Search for the cell housing the specified text and yield its (x, y) center coordinate. 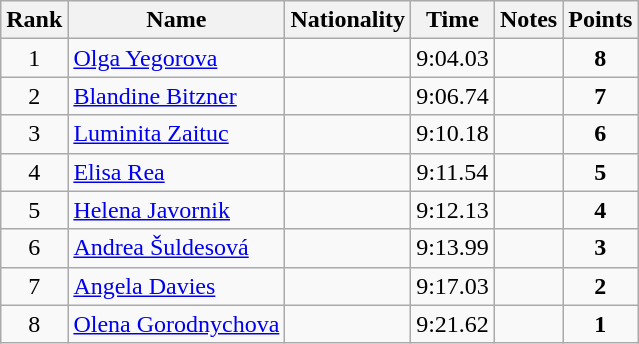
Luminita Zaituc (176, 134)
9:12.13 (453, 210)
Helena Javornik (176, 210)
Angela Davies (176, 286)
Olga Yegorova (176, 58)
Blandine Bitzner (176, 96)
Rank (34, 20)
9:10.18 (453, 134)
Time (453, 20)
9:17.03 (453, 286)
Nationality (348, 20)
9:21.62 (453, 324)
Olena Gorodnychova (176, 324)
9:06.74 (453, 96)
9:13.99 (453, 248)
Name (176, 20)
Notes (528, 20)
Points (600, 20)
Andrea Šuldesová (176, 248)
Elisa Rea (176, 172)
9:11.54 (453, 172)
9:04.03 (453, 58)
